For the text-containing cell, return its midpoint in (x, y) coordinate format. 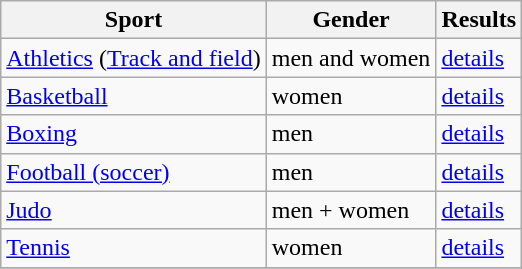
Results (479, 20)
men + women (351, 210)
Football (soccer) (134, 172)
Basketball (134, 96)
Boxing (134, 134)
Athletics (Track and field) (134, 58)
Judo (134, 210)
Sport (134, 20)
Gender (351, 20)
Tennis (134, 248)
men and women (351, 58)
